Provide the (X, Y) coordinate of the cell's center where the given text is located.  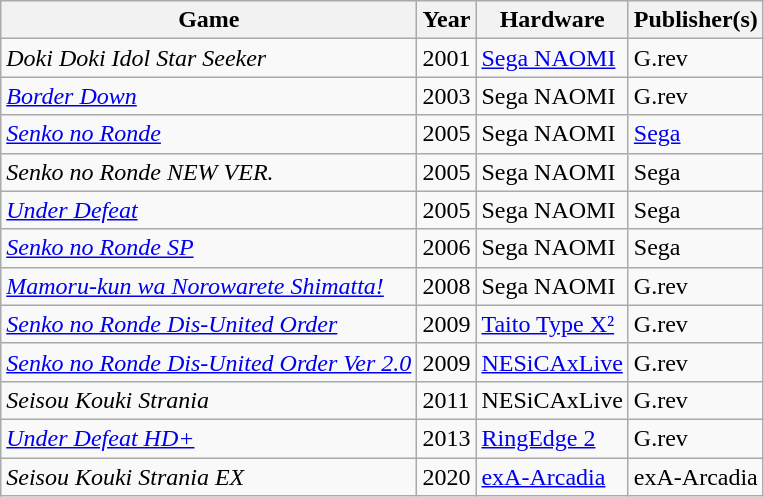
Doki Doki Idol Star Seeker (209, 58)
Border Down (209, 96)
Mamoru-kun wa Norowarete Shimatta! (209, 286)
2020 (446, 477)
Under Defeat (209, 210)
Senko no Ronde SP (209, 248)
2013 (446, 438)
Publisher(s) (696, 20)
RingEdge 2 (552, 438)
Seisou Kouki Strania (209, 400)
2011 (446, 400)
Seisou Kouki Strania EX (209, 477)
Under Defeat HD+ (209, 438)
Year (446, 20)
Senko no Ronde Dis-United Order (209, 324)
Taito Type X² (552, 324)
Senko no Ronde Dis-United Order Ver 2.0 (209, 362)
Senko no Ronde (209, 134)
2006 (446, 248)
2003 (446, 96)
Senko no Ronde NEW VER. (209, 172)
Game (209, 20)
2001 (446, 58)
Hardware (552, 20)
2008 (446, 286)
